From the cell containing the given text, extract its center point as [x, y] coordinate. 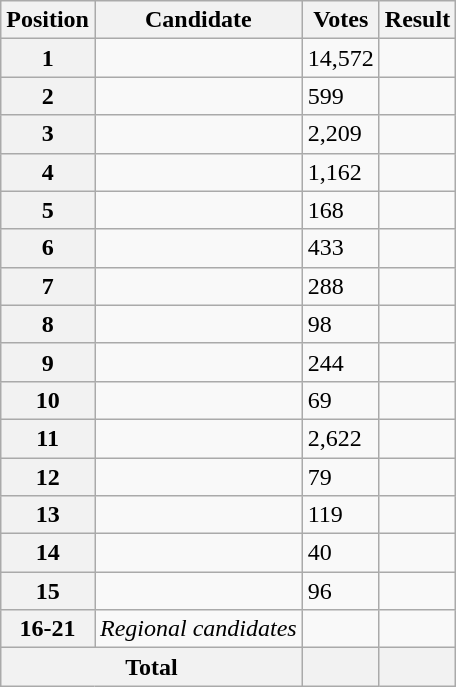
15 [48, 591]
Total [152, 667]
11 [48, 438]
9 [48, 362]
79 [340, 477]
69 [340, 400]
13 [48, 515]
14,572 [340, 58]
12 [48, 477]
8 [48, 324]
6 [48, 248]
40 [340, 553]
119 [340, 515]
4 [48, 172]
1 [48, 58]
16-21 [48, 629]
7 [48, 286]
10 [48, 400]
Result [417, 20]
Votes [340, 20]
Regional candidates [198, 629]
288 [340, 286]
244 [340, 362]
96 [340, 591]
98 [340, 324]
Position [48, 20]
2 [48, 96]
1,162 [340, 172]
14 [48, 553]
Candidate [198, 20]
168 [340, 210]
433 [340, 248]
2,209 [340, 134]
3 [48, 134]
599 [340, 96]
2,622 [340, 438]
5 [48, 210]
